Identify which cell holds the provided text, then report its (X, Y) central coordinate. 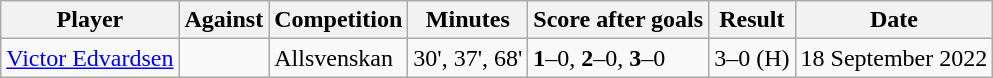
Player (90, 20)
30', 37', 68' (468, 58)
18 September 2022 (894, 58)
Score after goals (618, 20)
Against (224, 20)
Victor Edvardsen (90, 58)
Allsvenskan (338, 58)
1–0, 2–0, 3–0 (618, 58)
Competition (338, 20)
Minutes (468, 20)
Result (752, 20)
Date (894, 20)
3–0 (H) (752, 58)
